From the cell containing the given text, extract its center point as (X, Y) coordinate. 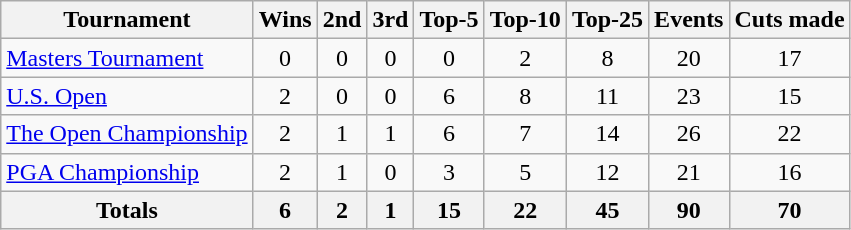
11 (607, 96)
Tournament (127, 20)
Events (689, 20)
45 (607, 210)
90 (689, 210)
Top-25 (607, 20)
20 (689, 58)
7 (525, 134)
Top-5 (449, 20)
21 (689, 172)
14 (607, 134)
2nd (342, 20)
23 (689, 96)
The Open Championship (127, 134)
16 (790, 172)
U.S. Open (127, 96)
5 (525, 172)
3rd (390, 20)
Top-10 (525, 20)
26 (689, 134)
Masters Tournament (127, 58)
Totals (127, 210)
Wins (285, 20)
12 (607, 172)
17 (790, 58)
Cuts made (790, 20)
PGA Championship (127, 172)
3 (449, 172)
70 (790, 210)
